Find where the given text appears and provide that cell's center as (X, Y) coordinate. 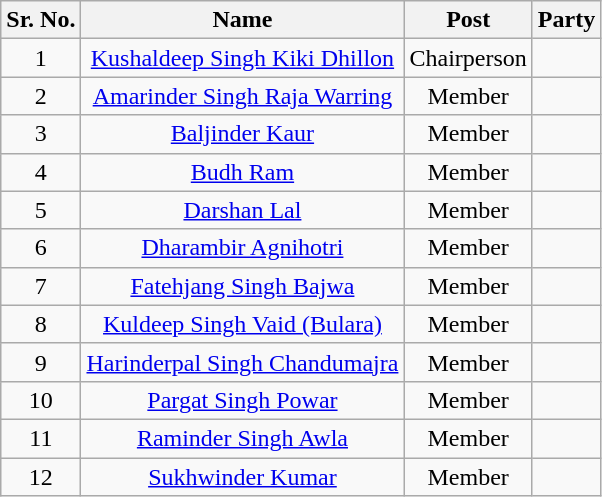
Name (242, 20)
Fatehjang Singh Bajwa (242, 286)
Amarinder Singh Raja Warring (242, 96)
Party (566, 20)
Baljinder Kaur (242, 134)
Kushaldeep Singh Kiki Dhillon (242, 58)
Budh Ram (242, 172)
Sukhwinder Kumar (242, 477)
9 (41, 362)
Pargat Singh Powar (242, 400)
10 (41, 400)
Darshan Lal (242, 210)
6 (41, 248)
Sr. No. (41, 20)
7 (41, 286)
3 (41, 134)
11 (41, 438)
Harinderpal Singh Chandumajra (242, 362)
Kuldeep Singh Vaid (Bulara) (242, 324)
5 (41, 210)
8 (41, 324)
1 (41, 58)
Post (468, 20)
Raminder Singh Awla (242, 438)
4 (41, 172)
12 (41, 477)
Chairperson (468, 58)
Dharambir Agnihotri (242, 248)
2 (41, 96)
